Output the [X, Y] coordinate of the center of the cell containing the given text.  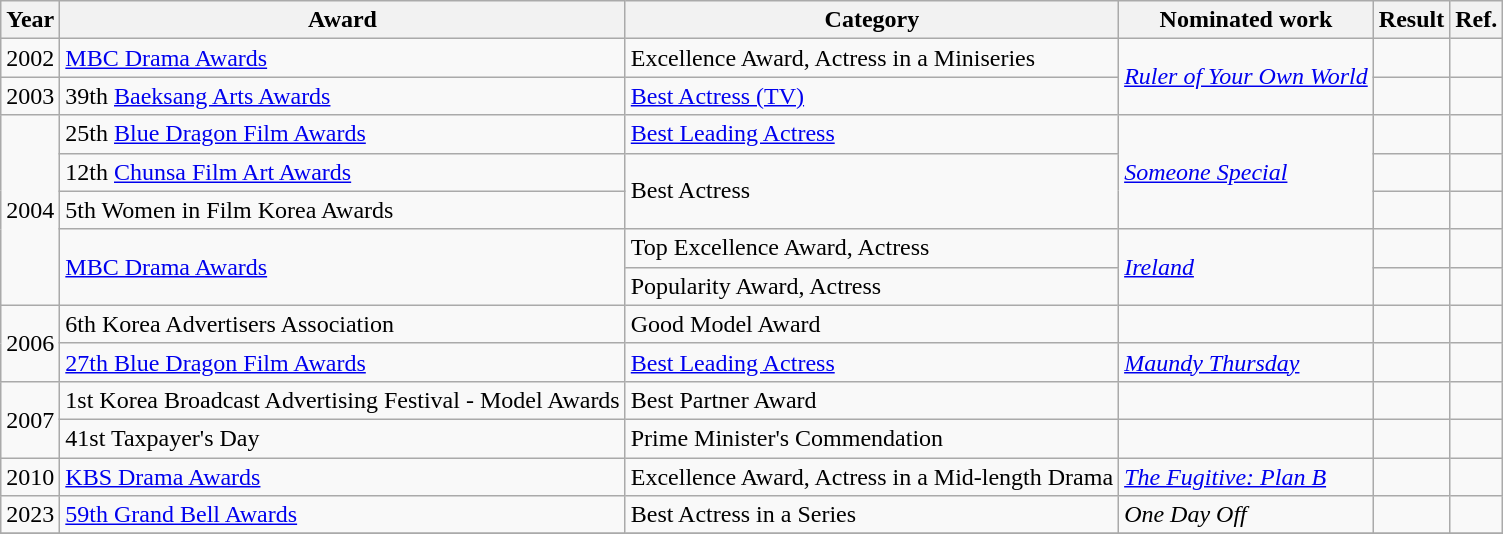
Result [1411, 20]
Ruler of Your Own World [1246, 77]
27th Blue Dragon Film Awards [342, 362]
Ireland [1246, 267]
2004 [30, 210]
Best Actress (TV) [872, 96]
Award [342, 20]
Best Actress in a Series [872, 515]
1st Korea Broadcast Advertising Festival - Model Awards [342, 400]
2007 [30, 419]
5th Women in Film Korea Awards [342, 210]
Someone Special [1246, 172]
One Day Off [1246, 515]
Best Actress [872, 191]
KBS Drama Awards [342, 477]
59th Grand Bell Awards [342, 515]
2006 [30, 343]
2010 [30, 477]
Ref. [1476, 20]
Top Excellence Award, Actress [872, 248]
Best Partner Award [872, 400]
41st Taxpayer's Day [342, 438]
Good Model Award [872, 324]
2023 [30, 515]
2003 [30, 96]
12th Chunsa Film Art Awards [342, 172]
Excellence Award, Actress in a Mid-length Drama [872, 477]
6th Korea Advertisers Association [342, 324]
Popularity Award, Actress [872, 286]
Prime Minister's Commendation [872, 438]
Excellence Award, Actress in a Miniseries [872, 58]
Year [30, 20]
39th Baeksang Arts Awards [342, 96]
Nominated work [1246, 20]
The Fugitive: Plan B [1246, 477]
2002 [30, 58]
Category [872, 20]
25th Blue Dragon Film Awards [342, 134]
Maundy Thursday [1246, 362]
